Identify which cell holds the provided text, then report its (x, y) central coordinate. 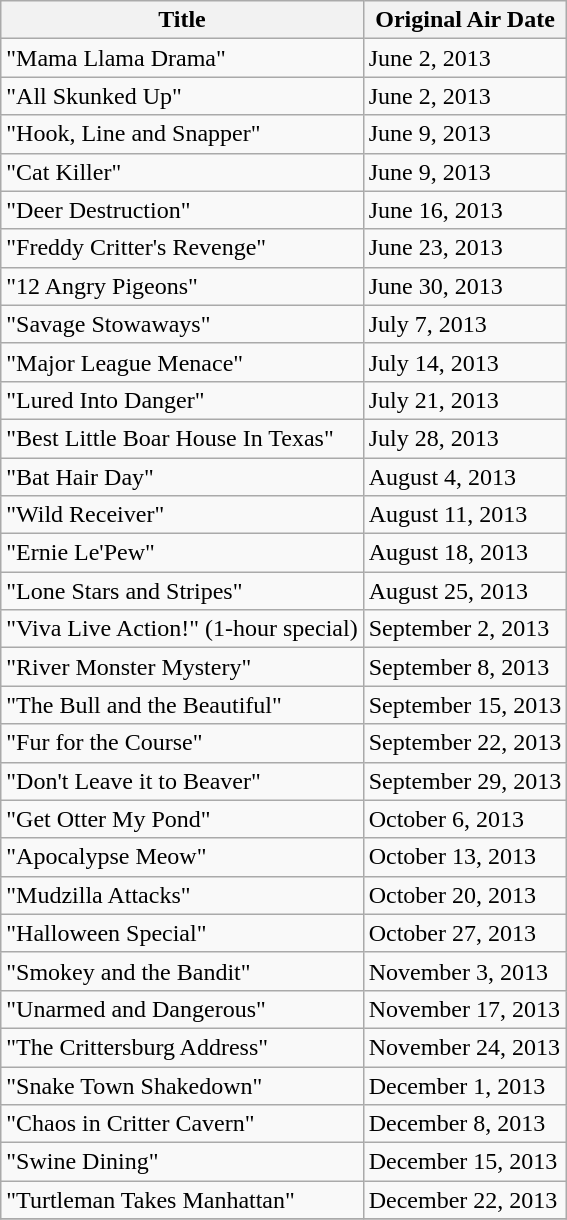
October 13, 2013 (465, 857)
December 8, 2013 (465, 1124)
Title (182, 20)
"Fur for the Course" (182, 743)
June 30, 2013 (465, 286)
September 29, 2013 (465, 781)
"Cat Killer" (182, 172)
July 28, 2013 (465, 438)
September 15, 2013 (465, 705)
November 3, 2013 (465, 971)
"Lured Into Danger" (182, 400)
July 14, 2013 (465, 362)
"The Bull and the Beautiful" (182, 705)
"Deer Destruction" (182, 210)
Original Air Date (465, 20)
"Smokey and the Bandit" (182, 971)
July 7, 2013 (465, 324)
"Viva Live Action!" (1-hour special) (182, 629)
"Chaos in Critter Cavern" (182, 1124)
"Wild Receiver" (182, 515)
"The Crittersburg Address" (182, 1047)
September 2, 2013 (465, 629)
August 18, 2013 (465, 553)
"Unarmed and Dangerous" (182, 1009)
"Major League Menace" (182, 362)
"Halloween Special" (182, 933)
"Savage Stowaways" (182, 324)
"Freddy Critter's Revenge" (182, 248)
October 27, 2013 (465, 933)
"Ernie Le'Pew" (182, 553)
July 21, 2013 (465, 400)
"Best Little Boar House In Texas" (182, 438)
"All Skunked Up" (182, 96)
"Hook, Line and Snapper" (182, 134)
"Snake Town Shakedown" (182, 1085)
November 17, 2013 (465, 1009)
"12 Angry Pigeons" (182, 286)
June 16, 2013 (465, 210)
"River Monster Mystery" (182, 667)
September 22, 2013 (465, 743)
"Apocalypse Meow" (182, 857)
October 6, 2013 (465, 819)
August 11, 2013 (465, 515)
"Mudzilla Attacks" (182, 895)
June 23, 2013 (465, 248)
October 20, 2013 (465, 895)
"Don't Leave it to Beaver" (182, 781)
"Bat Hair Day" (182, 477)
August 25, 2013 (465, 591)
November 24, 2013 (465, 1047)
"Swine Dining" (182, 1162)
"Turtleman Takes Manhattan" (182, 1200)
December 22, 2013 (465, 1200)
"Get Otter My Pond" (182, 819)
"Lone Stars and Stripes" (182, 591)
December 15, 2013 (465, 1162)
December 1, 2013 (465, 1085)
"Mama Llama Drama" (182, 58)
September 8, 2013 (465, 667)
August 4, 2013 (465, 477)
